Pinpoint the cell where the given text exists, returning its [X, Y] midpoint coordinate. 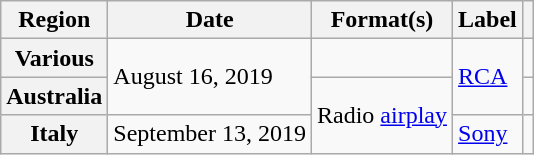
September 13, 2019 [210, 134]
Radio airplay [382, 115]
Australia [54, 96]
Sony [488, 134]
Label [488, 20]
Italy [54, 134]
Date [210, 20]
August 16, 2019 [210, 77]
Various [54, 58]
Region [54, 20]
Format(s) [382, 20]
RCA [488, 77]
